For the text-containing cell, return its midpoint in [X, Y] coordinate format. 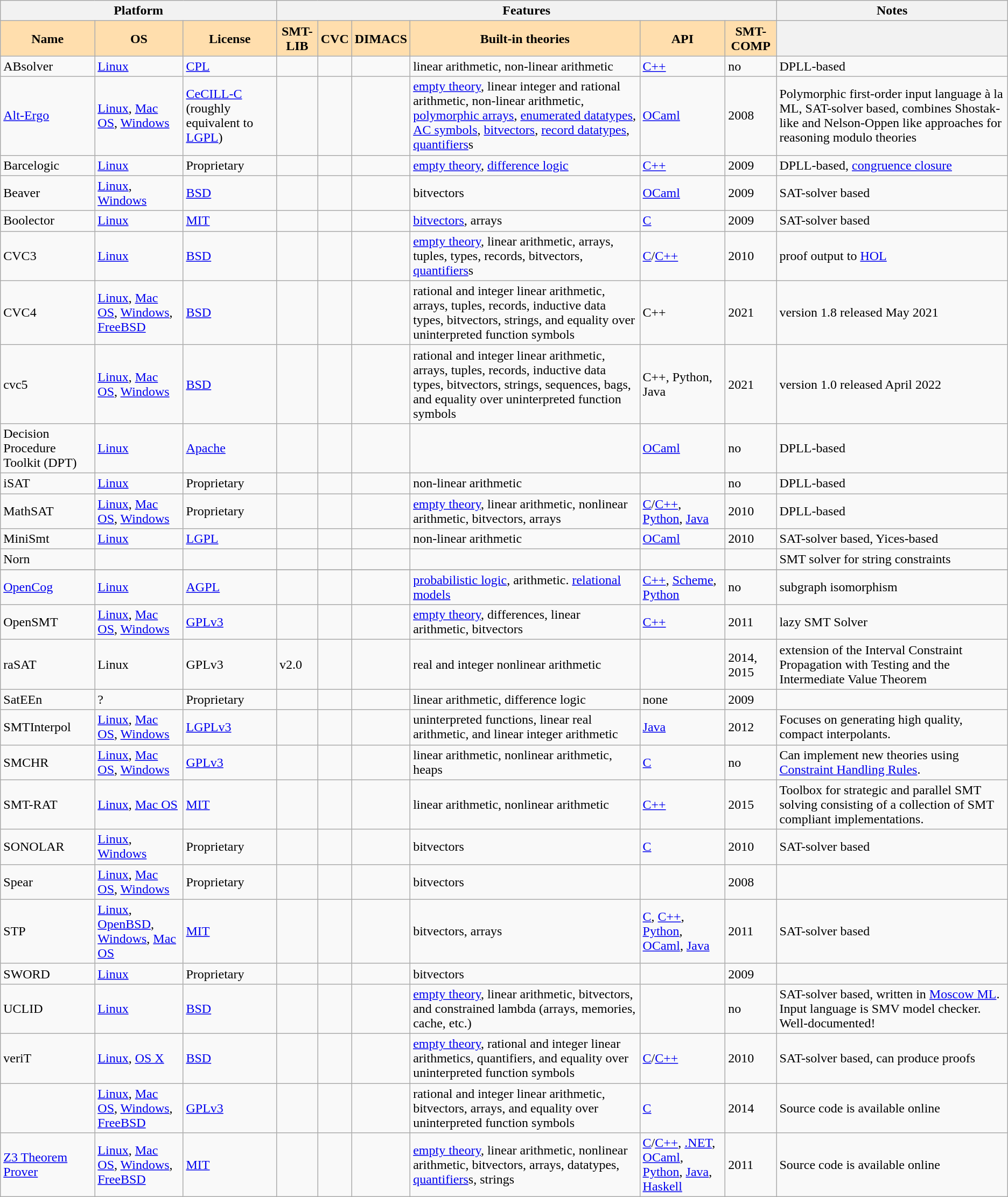
cvc5 [47, 384]
LGPL [230, 539]
iSAT [47, 483]
SAT-solver based, Yices-based [892, 539]
OS [139, 39]
C/C++, Python, Java [683, 510]
2014, 2015 [751, 664]
Barcelogic [47, 165]
veriT [47, 1058]
linear arithmetic, difference logic [525, 699]
Spear [47, 882]
LGPLv3 [230, 727]
v2.0 [297, 664]
SMT-RAT [47, 804]
SAT-solver based, can produce proofs [892, 1058]
UCLID [47, 1009]
STP [47, 932]
Beaver [47, 193]
Toolbox for strategic and parallel SMT solving consisting of a collection of SMT compliant implementations. [892, 804]
2015 [751, 804]
SMTInterpol [47, 727]
version 1.0 released April 2022 [892, 384]
C++, Scheme, Python [683, 587]
Linux, Mac OS [139, 804]
Name [47, 39]
ABsolver [47, 66]
OpenCog [47, 587]
none [683, 699]
Apache [230, 448]
CVC3 [47, 256]
linear arithmetic, nonlinear arithmetic, heaps [525, 762]
Built-in theories [525, 39]
C++, Python, Java [683, 384]
Focuses on generating high quality, compact interpolants. [892, 727]
Boolector [47, 221]
empty theory, linear arithmetic, nonlinear arithmetic, bitvectors, arrays, datatypes, quantifierss, strings [525, 1165]
empty theory, linear arithmetic, nonlinear arithmetic, bitvectors, arrays [525, 510]
SMT-COMP [751, 39]
DPLL-based, congruence closure [892, 165]
Linux, OS X [139, 1058]
C/C++, .NET, OCaml, Python, Java, Haskell [683, 1165]
empty theory, linear arithmetic, bitvectors, and constrained lambda (arrays, memories, cache, etc.) [525, 1009]
probabilistic logic, arithmetic. relational models [525, 587]
lazy SMT Solver [892, 622]
raSAT [47, 664]
linear arithmetic, nonlinear arithmetic [525, 804]
empty theory, difference logic [525, 165]
real and integer nonlinear arithmetic [525, 664]
Notes [892, 11]
Alt-Ergo [47, 116]
2012 [751, 727]
empty theory, rational and integer linear arithmetics, quantifiers, and equality over uninterpreted function symbols [525, 1058]
Platform [139, 11]
DIMACS [381, 39]
OpenSMT [47, 622]
Decision Procedure Toolkit (DPT) [47, 448]
CeCILL-C (roughly equivalent to LGPL) [230, 116]
extension of the Interval Constraint Propagation with Testing and the Intermediate Value Theorem [892, 664]
CVC4 [47, 312]
Can implement new theories using Constraint Handling Rules. [892, 762]
linear arithmetic, non-linear arithmetic [525, 66]
CPL [230, 66]
SatEEn [47, 699]
License [230, 39]
Java [683, 727]
AGPL [230, 587]
Linux, OpenBSD, Windows, Mac OS [139, 932]
SAT-solver based, written in Moscow ML. Input language is SMV model checker. Well-documented! [892, 1009]
empty theory, linear arithmetic, arrays, tuples, types, records, bitvectors, quantifierss [525, 256]
C, C++, Python, OCaml, Java [683, 932]
proof output to HOL [892, 256]
SMT solver for string constraints [892, 559]
Z3 Theorem Prover [47, 1165]
subgraph isomorphism [892, 587]
SMCHR [47, 762]
MathSAT [47, 510]
rational and integer linear arithmetic, bitvectors, arrays, and equality over uninterpreted function symbols [525, 1108]
2014 [751, 1108]
uninterpreted functions, linear real arithmetic, and linear integer arithmetic [525, 727]
SONOLAR [47, 846]
Features [527, 11]
SMT-LIB [297, 39]
version 1.8 released May 2021 [892, 312]
CVC [335, 39]
? [139, 699]
MiniSmt [47, 539]
SWORD [47, 974]
Norn [47, 559]
empty theory, differences, linear arithmetic, bitvectors [525, 622]
API [683, 39]
